Extract the [X, Y] coordinate from the center of the cell holding the provided text.  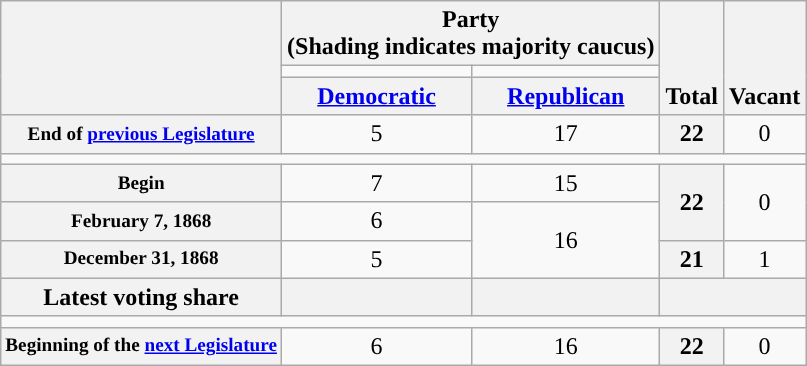
End of previous Legislature [142, 134]
Total [692, 58]
Democratic [377, 96]
Begin [142, 183]
Vacant [764, 58]
17 [566, 134]
7 [377, 183]
December 31, 1868 [142, 259]
15 [566, 183]
February 7, 1868 [142, 221]
21 [692, 259]
Party (Shading indicates majority caucus) [471, 34]
Republican [566, 96]
Latest voting share [142, 297]
Beginning of the next Legislature [142, 346]
1 [764, 259]
